For the text-containing cell, return its midpoint in (x, y) coordinate format. 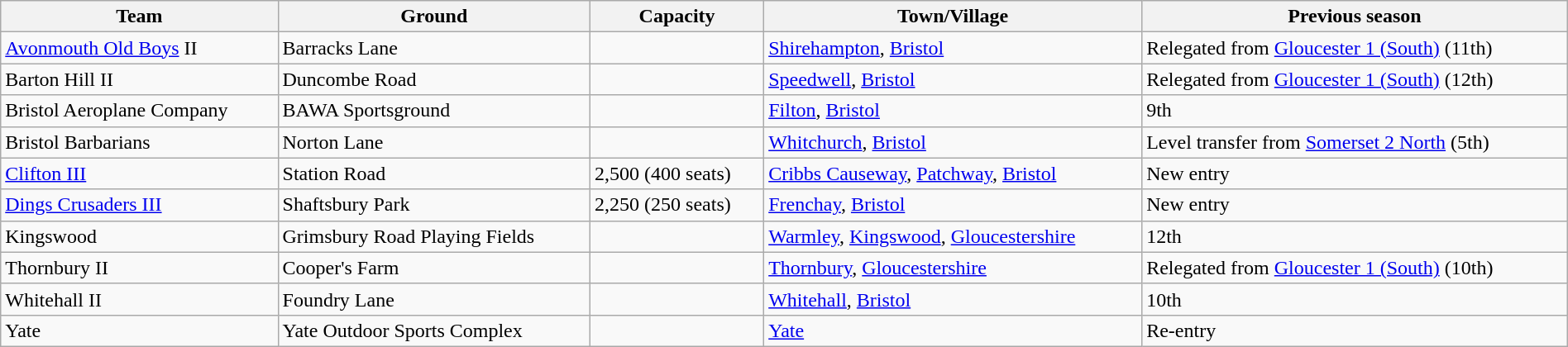
Bristol Barbarians (139, 142)
Thornbury, Gloucestershire (953, 268)
Grimsbury Road Playing Fields (434, 236)
Foundry Lane (434, 299)
Capacity (677, 17)
Shirehampton, Bristol (953, 48)
Filton, Bristol (953, 111)
Dings Crusaders III (139, 205)
2,500 (400 seats) (677, 173)
Team (139, 17)
Relegated from Gloucester 1 (South) (11th) (1355, 48)
Barracks Lane (434, 48)
Cribbs Causeway, Patchway, Bristol (953, 173)
Duncombe Road (434, 79)
2,250 (250 seats) (677, 205)
Whitehall II (139, 299)
Avonmouth Old Boys II (139, 48)
Bristol Aeroplane Company (139, 111)
Cooper's Farm (434, 268)
Speedwell, Bristol (953, 79)
Barton Hill II (139, 79)
Yate Outdoor Sports Complex (434, 330)
Thornbury II (139, 268)
Town/Village (953, 17)
Relegated from Gloucester 1 (South) (12th) (1355, 79)
Whitchurch, Bristol (953, 142)
12th (1355, 236)
Ground (434, 17)
Relegated from Gloucester 1 (South) (10th) (1355, 268)
Whitehall, Bristol (953, 299)
Previous season (1355, 17)
10th (1355, 299)
Level transfer from Somerset 2 North (5th) (1355, 142)
Norton Lane (434, 142)
Clifton III (139, 173)
Kingswood (139, 236)
Warmley, Kingswood, Gloucestershire (953, 236)
9th (1355, 111)
Shaftsbury Park (434, 205)
Station Road (434, 173)
BAWA Sportsground (434, 111)
Frenchay, Bristol (953, 205)
Re-entry (1355, 330)
